Return the [x, y] coordinate for the center point of the cell that contains the specified text.  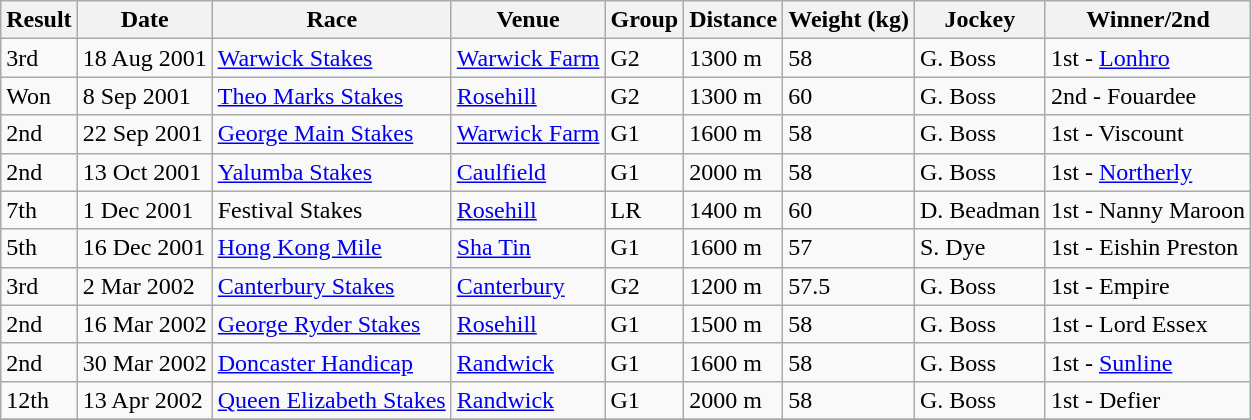
Hong Kong Mile [332, 248]
LR [644, 210]
30 Mar 2002 [144, 362]
7th [39, 210]
1st - Lonhro [1148, 58]
1 Dec 2001 [144, 210]
Canterbury [528, 286]
2nd - Fouardee [1148, 96]
Date [144, 20]
5th [39, 248]
2 Mar 2002 [144, 286]
1st - Nanny Maroon [1148, 210]
Group [644, 20]
Canterbury Stakes [332, 286]
1400 m [734, 210]
1st - Sunline [1148, 362]
13 Oct 2001 [144, 172]
Weight (kg) [849, 20]
Warwick Stakes [332, 58]
1st - Viscount [1148, 134]
1200 m [734, 286]
Won [39, 96]
S. Dye [980, 248]
Festival Stakes [332, 210]
22 Sep 2001 [144, 134]
D. Beadman [980, 210]
13 Apr 2002 [144, 400]
Distance [734, 20]
Theo Marks Stakes [332, 96]
1st - Eishin Preston [1148, 248]
16 Mar 2002 [144, 324]
Yalumba Stakes [332, 172]
Jockey [980, 20]
12th [39, 400]
Venue [528, 20]
1st - Northerly [1148, 172]
1st - Lord Essex [1148, 324]
George Ryder Stakes [332, 324]
57 [849, 248]
1500 m [734, 324]
8 Sep 2001 [144, 96]
18 Aug 2001 [144, 58]
Queen Elizabeth Stakes [332, 400]
1st - Defier [1148, 400]
Sha Tin [528, 248]
Race [332, 20]
Winner/2nd [1148, 20]
16 Dec 2001 [144, 248]
57.5 [849, 286]
Caulfield [528, 172]
Doncaster Handicap [332, 362]
Result [39, 20]
George Main Stakes [332, 134]
1st - Empire [1148, 286]
